Output the (X, Y) coordinate of the center of the cell containing the given text.  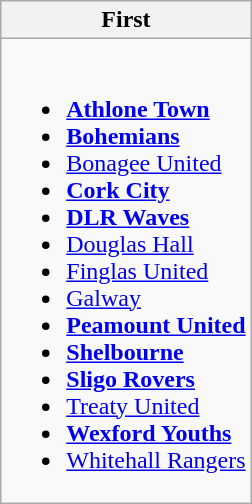
First (126, 20)
